Find where the given text appears and provide that cell's center as [x, y] coordinate. 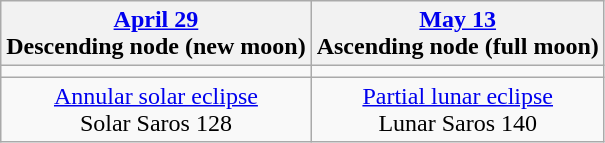
April 29Descending node (new moon) [156, 34]
May 13Ascending node (full moon) [458, 34]
Partial lunar eclipseLunar Saros 140 [458, 110]
Annular solar eclipseSolar Saros 128 [156, 110]
